Search for the cell housing the specified text and yield its [X, Y] center coordinate. 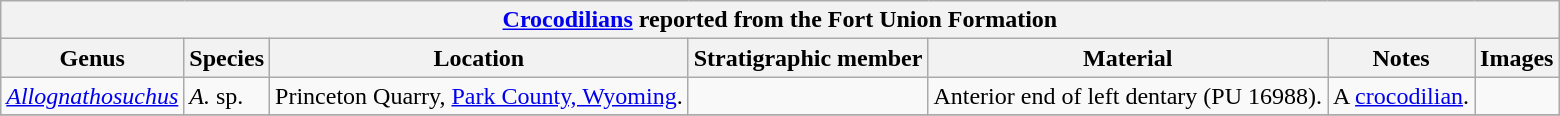
Princeton Quarry, Park County, Wyoming. [480, 96]
Location [480, 58]
A. sp. [227, 96]
Images [1517, 58]
Anterior end of left dentary (PU 16988). [1128, 96]
A crocodilian. [1402, 96]
Stratigraphic member [808, 58]
Species [227, 58]
Allognathosuchus [92, 96]
Material [1128, 58]
Crocodilians reported from the Fort Union Formation [780, 20]
Notes [1402, 58]
Genus [92, 58]
